Detect which cell encompasses the target text, then output its [X, Y] center coordinate. 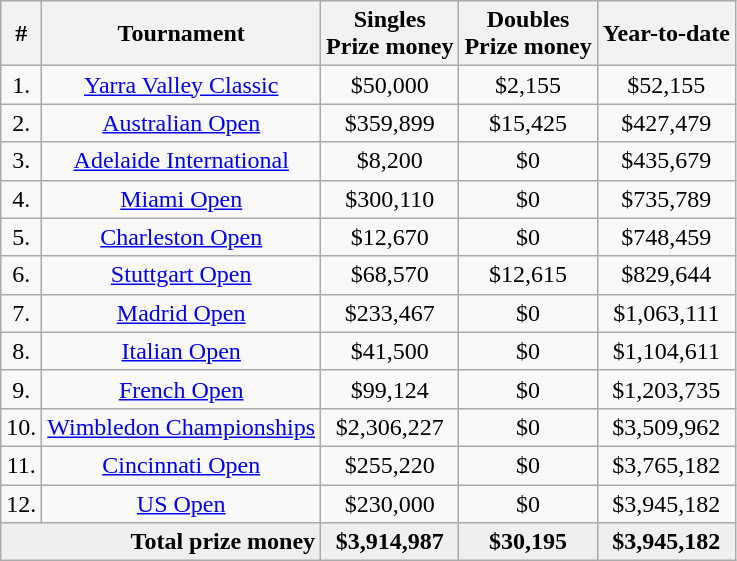
3. [22, 161]
4. [22, 199]
DoublesPrize money [528, 34]
7. [22, 313]
6. [22, 275]
9. [22, 389]
$230,000 [390, 503]
2. [22, 123]
French Open [182, 389]
Year-to-date [666, 34]
$3,509,962 [666, 427]
5. [22, 237]
$300,110 [390, 199]
$748,459 [666, 237]
8. [22, 351]
11. [22, 465]
$2,306,227 [390, 427]
Charleston Open [182, 237]
Adelaide International [182, 161]
$233,467 [390, 313]
$99,124 [390, 389]
$1,063,111 [666, 313]
US Open [182, 503]
$52,155 [666, 85]
$41,500 [390, 351]
$829,644 [666, 275]
$30,195 [528, 542]
$8,200 [390, 161]
Cincinnati Open [182, 465]
$427,479 [666, 123]
$435,679 [666, 161]
10. [22, 427]
1. [22, 85]
$2,155 [528, 85]
$3,765,182 [666, 465]
$12,615 [528, 275]
$3,914,987 [390, 542]
$12,670 [390, 237]
Madrid Open [182, 313]
Total prize money [161, 542]
Miami Open [182, 199]
Wimbledon Championships [182, 427]
$1,104,611 [666, 351]
$735,789 [666, 199]
Yarra Valley Classic [182, 85]
$50,000 [390, 85]
12. [22, 503]
Stuttgart Open [182, 275]
Italian Open [182, 351]
Australian Open [182, 123]
$68,570 [390, 275]
$255,220 [390, 465]
Tournament [182, 34]
$15,425 [528, 123]
# [22, 34]
$1,203,735 [666, 389]
$359,899 [390, 123]
SinglesPrize money [390, 34]
